Scan for the cell matching the given text and deliver its [X, Y] coordinate at center. 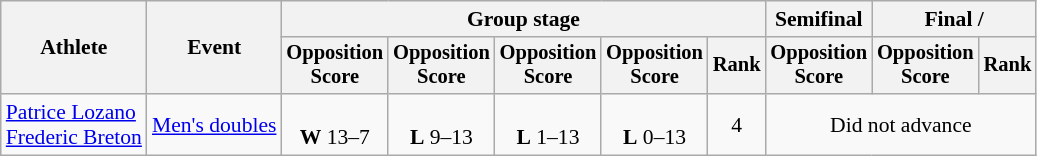
Final / [954, 19]
Athlete [74, 48]
Group stage [523, 19]
Men's doubles [214, 124]
L 1–13 [548, 124]
4 [737, 124]
L 0–13 [654, 124]
Event [214, 48]
L 9–13 [442, 124]
Did not advance [900, 124]
W 13–7 [334, 124]
Semifinal [818, 19]
Patrice LozanoFrederic Breton [74, 124]
